Capture the cell that displays the provided text and extract its [X, Y] central coordinate. 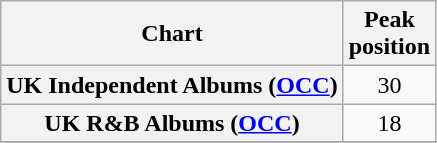
UK Independent Albums (OCC) [172, 85]
Peakposition [389, 34]
18 [389, 123]
Chart [172, 34]
30 [389, 85]
UK R&B Albums (OCC) [172, 123]
